Scan for the cell matching the given text and deliver its [X, Y] coordinate at center. 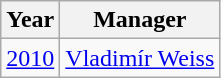
2010 [30, 58]
Year [30, 20]
Vladimír Weiss [140, 58]
Manager [140, 20]
